Detect which cell encompasses the target text, then output its (x, y) center coordinate. 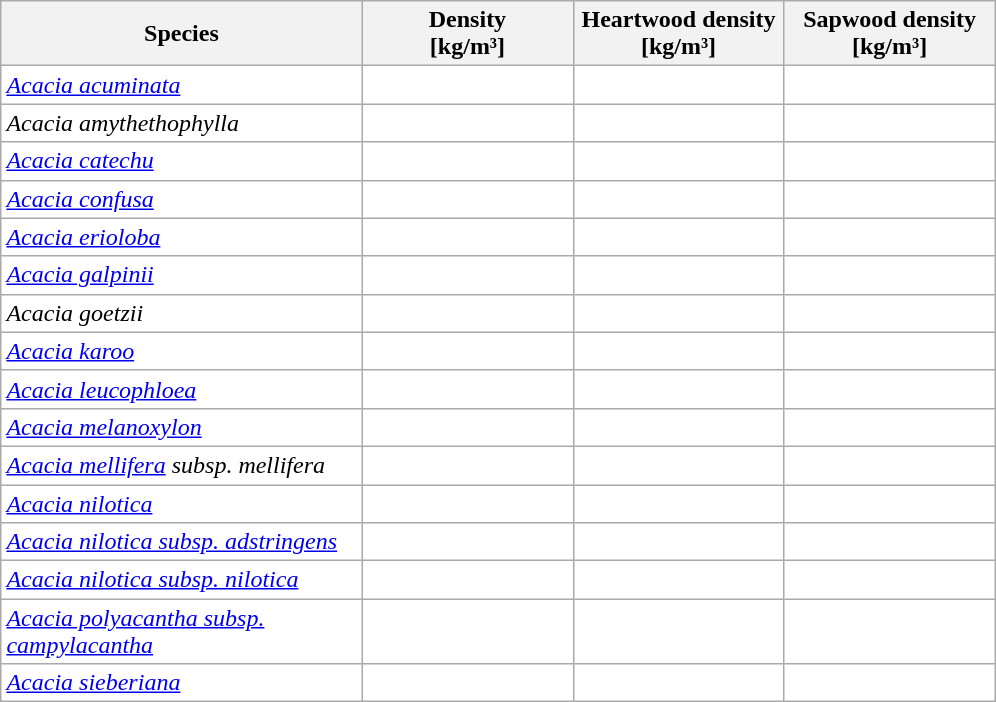
Acacia nilotica subsp. adstringens (182, 542)
Acacia polyacantha subsp. campylacantha (182, 632)
Density[kg/m³] (468, 34)
Acacia nilotica (182, 503)
Acacia mellifera subsp. mellifera (182, 465)
Acacia nilotica subsp. nilotica (182, 580)
Acacia acuminata (182, 85)
Sapwood density[kg/m³] (890, 34)
Acacia leucophloea (182, 389)
Acacia karoo (182, 351)
Acacia confusa (182, 199)
Species (182, 34)
Heartwood density[kg/m³] (678, 34)
Acacia melanoxylon (182, 427)
Acacia goetzii (182, 313)
Acacia erioloba (182, 237)
Acacia galpinii (182, 275)
Acacia amythethophylla (182, 123)
Acacia sieberiana (182, 683)
Acacia catechu (182, 161)
